Capture the cell that displays the provided text and extract its [X, Y] central coordinate. 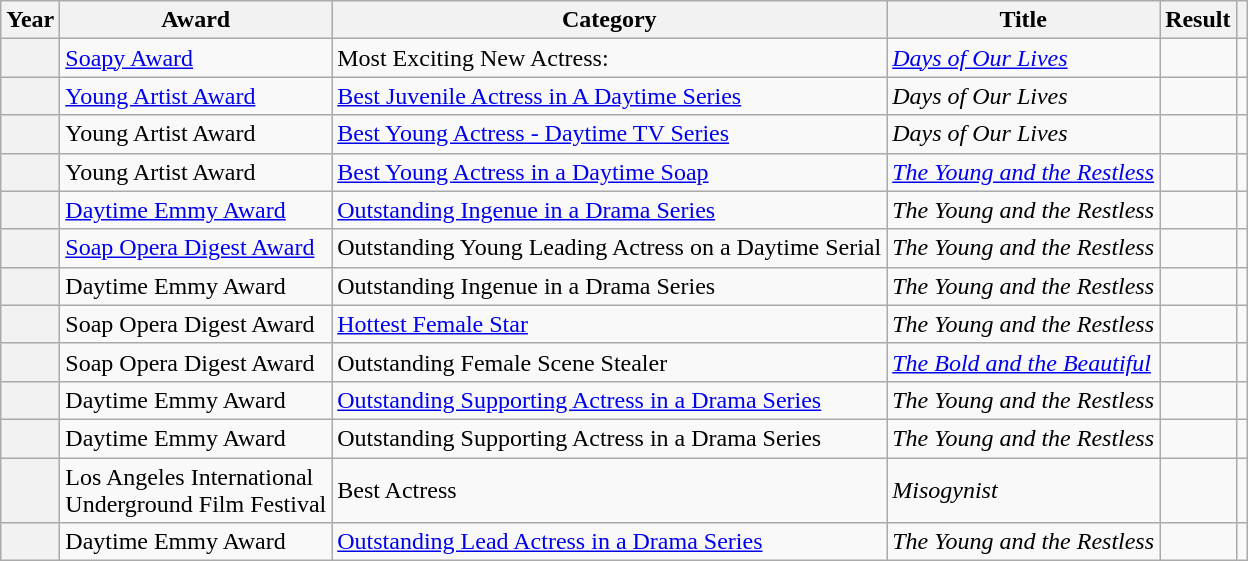
Award [196, 20]
Year [30, 20]
Soapy Award [196, 58]
Hottest Female Star [610, 324]
Best Young Actress in a Daytime Soap [610, 172]
The Bold and the Beautiful [1024, 362]
Result [1198, 20]
Best Young Actress - Daytime TV Series [610, 134]
Outstanding Lead Actress in a Drama Series [610, 542]
Best Actress [610, 490]
Most Exciting New Actress: [610, 58]
Title [1024, 20]
Misogynist [1024, 490]
Outstanding Young Leading Actress on a Daytime Serial [610, 248]
Los Angeles International Underground Film Festival [196, 490]
Outstanding Female Scene Stealer [610, 362]
Best Juvenile Actress in A Daytime Series [610, 96]
Category [610, 20]
